Return the [x, y] coordinate for the center point of the cell that contains the specified text.  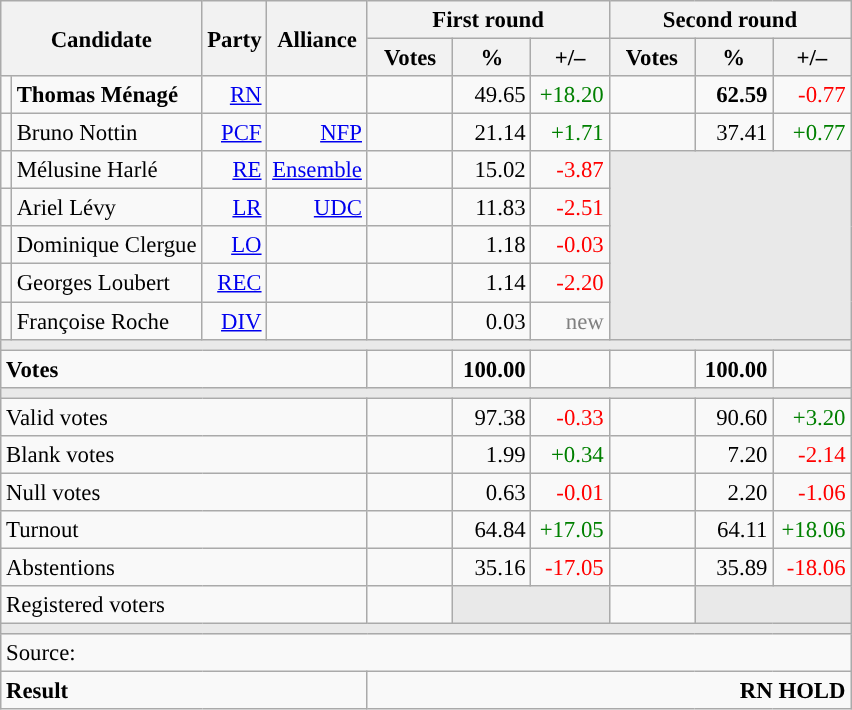
RN [234, 95]
-0.77 [812, 95]
7.20 [734, 455]
+3.20 [812, 417]
Candidate [102, 38]
Result [184, 691]
NFP [317, 133]
DIV [234, 321]
Georges Loubert [106, 283]
1.14 [492, 283]
90.60 [734, 417]
+0.77 [812, 133]
RE [234, 170]
-0.03 [570, 245]
+1.71 [570, 133]
2.20 [734, 492]
1.99 [492, 455]
RN HOLD [609, 691]
Valid votes [184, 417]
1.18 [492, 245]
PCF [234, 133]
-0.33 [570, 417]
LO [234, 245]
REC [234, 283]
-17.05 [570, 567]
Dominique Clergue [106, 245]
Blank votes [184, 455]
64.84 [492, 530]
0.03 [492, 321]
Second round [730, 20]
Alliance [317, 38]
Null votes [184, 492]
Abstentions [184, 567]
Françoise Roche [106, 321]
-2.51 [570, 208]
LR [234, 208]
Bruno Nottin [106, 133]
-3.87 [570, 170]
Thomas Ménagé [106, 95]
49.65 [492, 95]
-2.20 [570, 283]
+0.34 [570, 455]
+18.06 [812, 530]
UDC [317, 208]
Turnout [184, 530]
-18.06 [812, 567]
Party [234, 38]
35.16 [492, 567]
First round [488, 20]
62.59 [734, 95]
Source: [426, 653]
-1.06 [812, 492]
21.14 [492, 133]
0.63 [492, 492]
new [570, 321]
11.83 [492, 208]
-0.01 [570, 492]
+17.05 [570, 530]
+18.20 [570, 95]
97.38 [492, 417]
Ariel Lévy [106, 208]
-2.14 [812, 455]
Registered voters [184, 605]
Mélusine Harlé [106, 170]
15.02 [492, 170]
Ensemble [317, 170]
37.41 [734, 133]
35.89 [734, 567]
64.11 [734, 530]
